Locate the cell with the specified text and output its (X, Y) center coordinate. 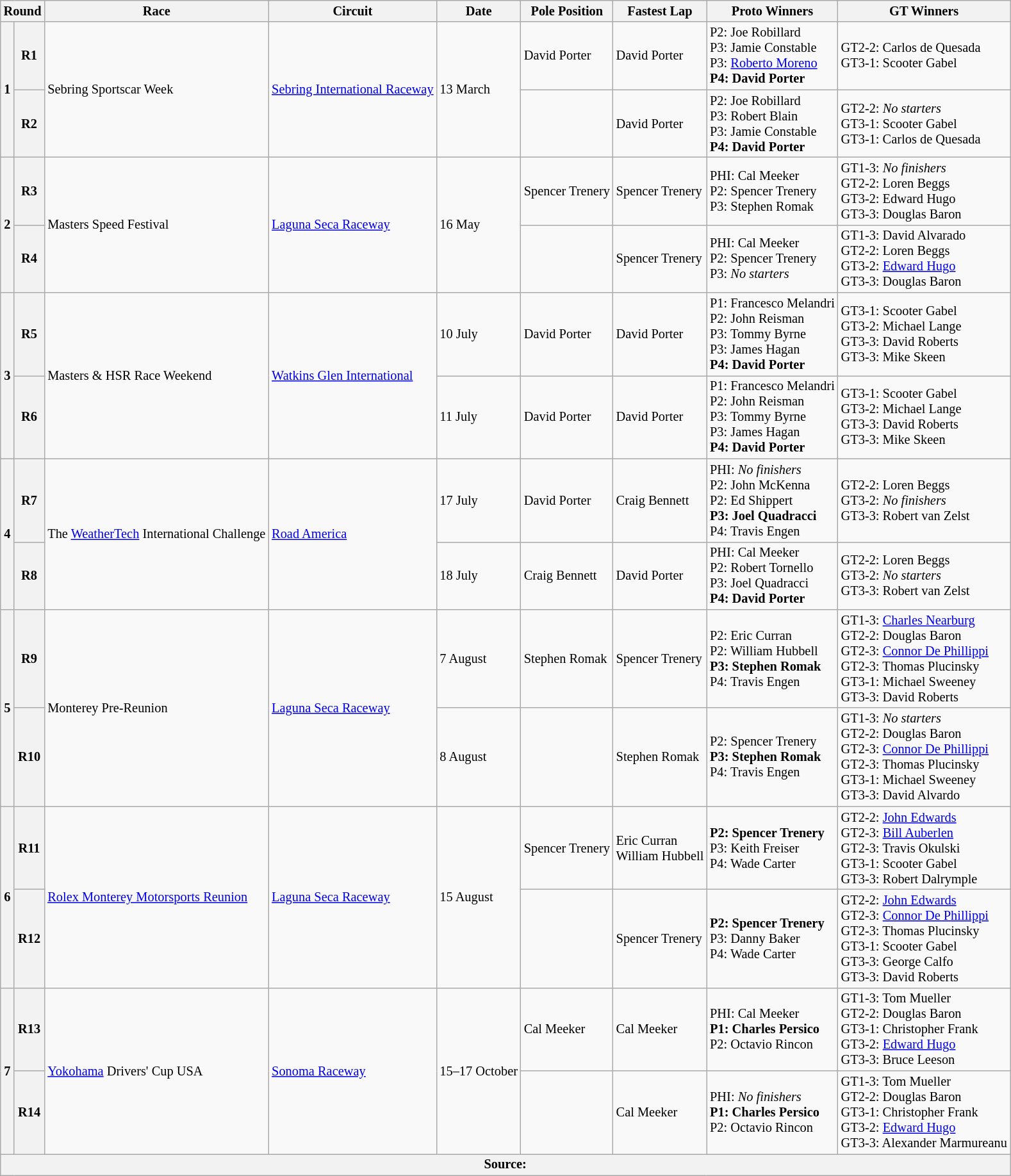
Road America (352, 534)
18 July (478, 576)
5 (8, 707)
GT2-2: John EdwardsGT2-3: Bill AuberlenGT2-3: Travis OkulskiGT3-1: Scooter GabelGT3-3: Robert Dalrymple (924, 848)
4 (8, 534)
P2: Spencer TreneryP3: Stephen RomakP4: Travis Engen (772, 757)
Masters Speed Festival (156, 224)
P2: Joe RobillardP3: Jamie ConstableP3: Roberto MorenoP4: David Porter (772, 56)
1 (8, 90)
Circuit (352, 11)
R12 (29, 938)
13 March (478, 90)
GT2-2: Carlos de QuesadaGT3-1: Scooter Gabel (924, 56)
R14 (29, 1113)
R4 (29, 259)
P2: Eric CurranP2: William HubbellP3: Stephen RomakP4: Travis Engen (772, 658)
GT1-3: Charles NearburgGT2-2: Douglas BaronGT2-3: Connor De PhillippiGT2-3: Thomas PlucinskyGT3-1: Michael SweeneyGT3-3: David Roberts (924, 658)
PHI: No finishersP1: Charles PersicoP2: Octavio Rincon (772, 1113)
Fastest Lap (660, 11)
Yokohama Drivers' Cup USA (156, 1071)
7 (8, 1071)
P2: Spencer TreneryP3: Keith FreiserP4: Wade Carter (772, 848)
GT2-2: John EdwardsGT2-3: Connor De PhillippiGT2-3: Thomas PlucinskyGT3-1: Scooter GabelGT3-3: George CalfoGT3-3: David Roberts (924, 938)
GT1-3: Tom MuellerGT2-2: Douglas BaronGT3-1: Christopher FrankGT3-2: Edward HugoGT3-3: Alexander Marmureanu (924, 1113)
GT1-3: David AlvaradoGT2-2: Loren BeggsGT3-2: Edward HugoGT3-3: Douglas Baron (924, 259)
Source: (505, 1164)
Sebring International Raceway (352, 90)
8 August (478, 757)
PHI: Cal MeekerP1: Charles PersicoP2: Octavio Rincon (772, 1029)
P2: Joe RobillardP3: Robert BlainP3: Jamie ConstableP4: David Porter (772, 124)
P2: Spencer TreneryP3: Danny BakerP4: Wade Carter (772, 938)
R5 (29, 334)
15 August (478, 897)
16 May (478, 224)
GT1-3: No finishersGT2-2: Loren BeggsGT3-2: Edward HugoGT3-3: Douglas Baron (924, 191)
GT2-2: Loren BeggsGT3-2: No finishersGT3-3: Robert van Zelst (924, 500)
Watkins Glen International (352, 375)
GT Winners (924, 11)
R8 (29, 576)
Round (23, 11)
Rolex Monterey Motorsports Reunion (156, 897)
R3 (29, 191)
Sebring Sportscar Week (156, 90)
R1 (29, 56)
The WeatherTech International Challenge (156, 534)
R7 (29, 500)
3 (8, 375)
GT2-2: Loren BeggsGT3-2: No startersGT3-3: Robert van Zelst (924, 576)
Race (156, 11)
GT1-3: Tom MuellerGT2-2: Douglas BaronGT3-1: Christopher FrankGT3-2: Edward HugoGT3-3: Bruce Leeson (924, 1029)
7 August (478, 658)
R11 (29, 848)
10 July (478, 334)
6 (8, 897)
2 (8, 224)
Date (478, 11)
PHI: Cal MeekerP2: Robert TornelloP3: Joel QuadracciP4: David Porter (772, 576)
PHI: Cal MeekerP2: Spencer TreneryP3: Stephen Romak (772, 191)
PHI: Cal MeekerP2: Spencer TreneryP3: No starters (772, 259)
Sonoma Raceway (352, 1071)
R13 (29, 1029)
11 July (478, 417)
Monterey Pre-Reunion (156, 707)
GT2-2: No startersGT3-1: Scooter GabelGT3-1: Carlos de Quesada (924, 124)
GT1-3: No startersGT2-2: Douglas BaronGT2-3: Connor De PhillippiGT2-3: Thomas PlucinskyGT3-1: Michael SweeneyGT3-3: David Alvardo (924, 757)
Eric Curran William Hubbell (660, 848)
15–17 October (478, 1071)
R9 (29, 658)
17 July (478, 500)
R6 (29, 417)
Masters & HSR Race Weekend (156, 375)
Pole Position (567, 11)
R10 (29, 757)
R2 (29, 124)
PHI: No finishersP2: John McKennaP2: Ed ShippertP3: Joel QuadracciP4: Travis Engen (772, 500)
Proto Winners (772, 11)
